Pinpoint the cell where the given text exists, returning its (x, y) midpoint coordinate. 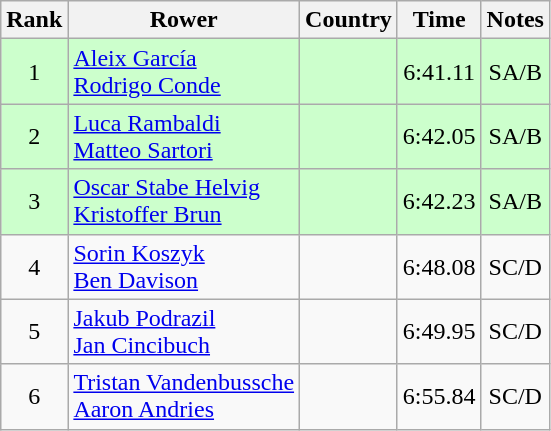
Aleix GarcíaRodrigo Conde (184, 72)
Jakub PodrazilJan Cincibuch (184, 332)
6:41.11 (439, 72)
6:42.05 (439, 136)
6:48.08 (439, 266)
Time (439, 20)
Rower (184, 20)
6:42.23 (439, 202)
Sorin KoszykBen Davison (184, 266)
5 (34, 332)
6:55.84 (439, 396)
4 (34, 266)
Oscar Stabe HelvigKristoffer Brun (184, 202)
Rank (34, 20)
Country (349, 20)
6 (34, 396)
6:49.95 (439, 332)
Notes (515, 20)
Luca RambaldiMatteo Sartori (184, 136)
3 (34, 202)
1 (34, 72)
Tristan VandenbusscheAaron Andries (184, 396)
2 (34, 136)
